Detect which cell encompasses the target text, then output its [x, y] center coordinate. 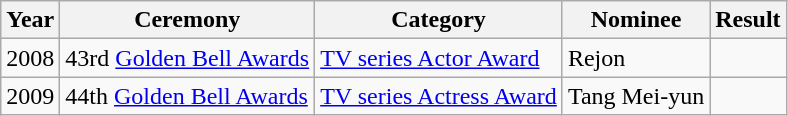
Rejon [636, 58]
Tang Mei-yun [636, 96]
TV series Actor Award [439, 58]
TV series Actress Award [439, 96]
Category [439, 20]
Year [30, 20]
2009 [30, 96]
44th Golden Bell Awards [188, 96]
Result [748, 20]
2008 [30, 58]
Ceremony [188, 20]
43rd Golden Bell Awards [188, 58]
Nominee [636, 20]
